Determine the (x, y) coordinate at the center of the cell enclosing the given text.  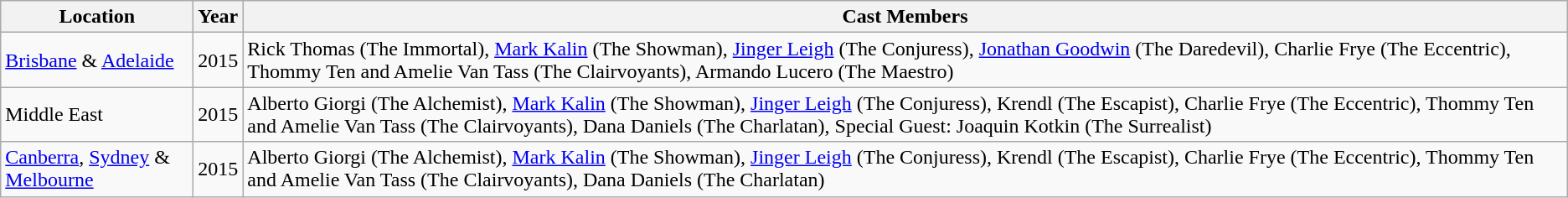
Location (97, 17)
Cast Members (905, 17)
Brisbane & Adelaide (97, 60)
Middle East (97, 114)
Canberra, Sydney & Melbourne (97, 169)
Year (218, 17)
